Scan for the cell matching the given text and deliver its (X, Y) coordinate at center. 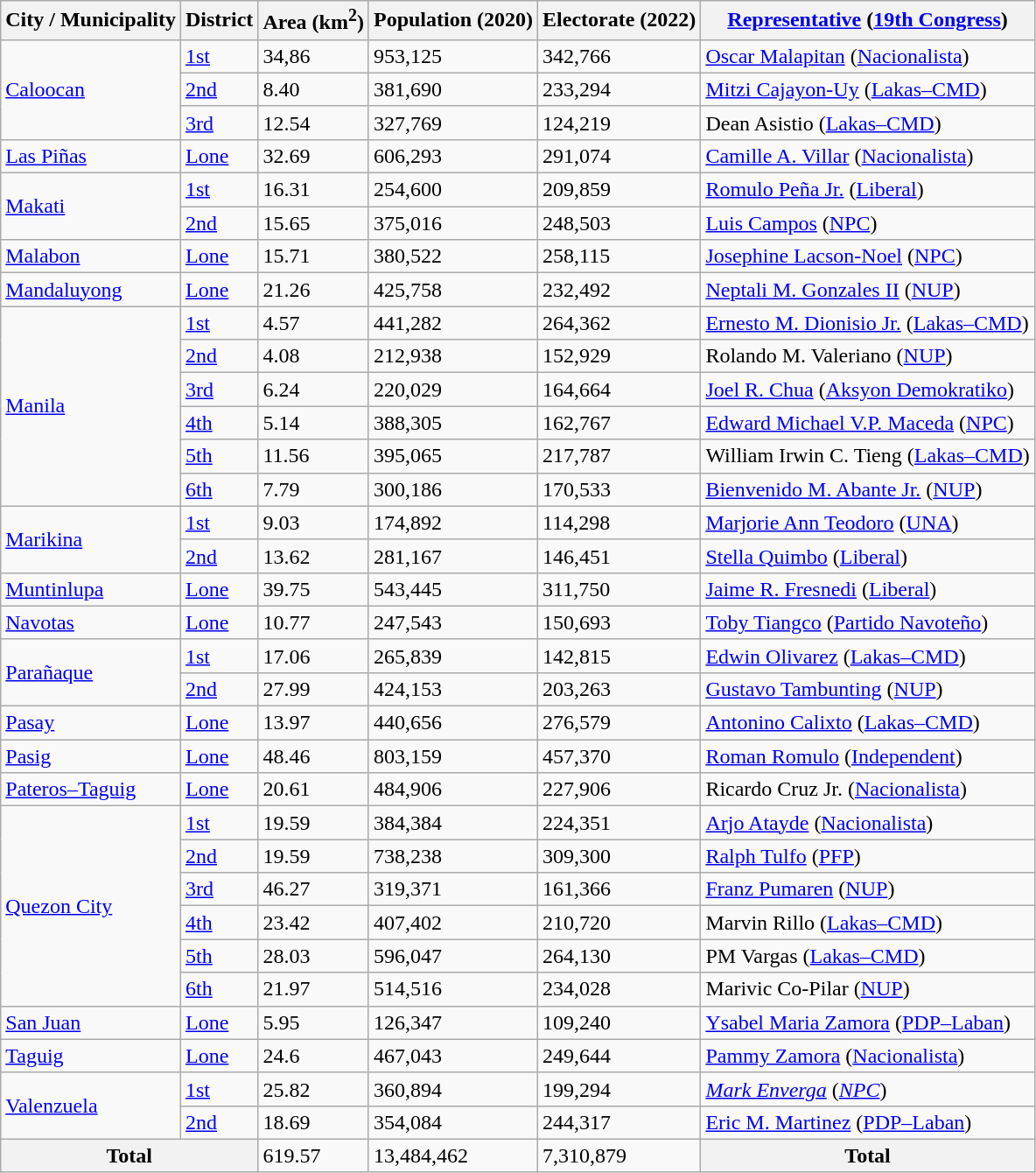
619.57 (313, 1155)
32.69 (313, 156)
291,074 (619, 156)
114,298 (619, 523)
San Juan (91, 1022)
Muntinlupa (91, 589)
606,293 (453, 156)
375,016 (453, 223)
Bienvenido M. Abante Jr. (NUP) (868, 489)
126,347 (453, 1022)
Joel R. Chua (Aksyon Demokratiko) (868, 390)
7.79 (313, 489)
Edward Michael V.P. Maceda (NPC) (868, 423)
Electorate (2022) (619, 21)
247,543 (453, 622)
124,219 (619, 123)
254,600 (453, 190)
309,300 (619, 856)
395,065 (453, 456)
440,656 (453, 723)
142,815 (619, 656)
Mark Enverga (NPC) (868, 1089)
146,451 (619, 556)
Antonino Calixto (Lakas–CMD) (868, 723)
109,240 (619, 1022)
48.46 (313, 756)
150,693 (619, 622)
276,579 (619, 723)
25.82 (313, 1089)
Franz Pumaren (NUP) (868, 889)
27.99 (313, 689)
Valenzuela (91, 1106)
Romulo Peña Jr. (Liberal) (868, 190)
15.71 (313, 256)
388,305 (453, 423)
13.97 (313, 723)
17.06 (313, 656)
5.95 (313, 1022)
209,859 (619, 190)
Jaime R. Fresnedi (Liberal) (868, 589)
174,892 (453, 523)
354,084 (453, 1122)
Manila (91, 406)
596,047 (453, 956)
Neptali M. Gonzales II (NUP) (868, 290)
4.08 (313, 356)
803,159 (453, 756)
39.75 (313, 589)
384,384 (453, 823)
Luis Campos (NPC) (868, 223)
Ricardo Cruz Jr. (Nacionalista) (868, 790)
258,115 (619, 256)
360,894 (453, 1089)
Dean Asistio (Lakas–CMD) (868, 123)
Representative (19th Congress) (868, 21)
300,186 (453, 489)
424,153 (453, 689)
Gustavo Tambunting (NUP) (868, 689)
425,758 (453, 290)
Ysabel Maria Zamora (PDP–Laban) (868, 1022)
162,767 (619, 423)
Eric M. Martinez (PDP–Laban) (868, 1122)
Navotas (91, 622)
738,238 (453, 856)
Malabon (91, 256)
24.6 (313, 1056)
164,664 (619, 390)
Makati (91, 207)
265,839 (453, 656)
21.26 (313, 290)
21.97 (313, 989)
Roman Romulo (Independent) (868, 756)
441,282 (453, 323)
7,310,879 (619, 1155)
Edwin Olivarez (Lakas–CMD) (868, 656)
248,503 (619, 223)
Parañaque (91, 672)
244,317 (619, 1122)
199,294 (619, 1089)
342,766 (619, 56)
467,043 (453, 1056)
10.77 (313, 622)
Mitzi Cajayon-Uy (Lakas–CMD) (868, 89)
23.42 (313, 923)
Pasay (91, 723)
13.62 (313, 556)
311,750 (619, 589)
161,366 (619, 889)
Population (2020) (453, 21)
210,720 (619, 923)
9.03 (313, 523)
William Irwin C. Tieng (Lakas–CMD) (868, 456)
6.24 (313, 390)
Camille A. Villar (Nacionalista) (868, 156)
217,787 (619, 456)
4.57 (313, 323)
28.03 (313, 956)
319,371 (453, 889)
Pasig (91, 756)
11.56 (313, 456)
234,028 (619, 989)
City / Municipality (91, 21)
203,263 (619, 689)
170,533 (619, 489)
16.31 (313, 190)
13,484,462 (453, 1155)
Stella Quimbo (Liberal) (868, 556)
PM Vargas (Lakas–CMD) (868, 956)
Oscar Malapitan (Nacionalista) (868, 56)
34,86 (313, 56)
Pateros–Taguig (91, 790)
Marivic Co-Pilar (NUP) (868, 989)
953,125 (453, 56)
18.69 (313, 1122)
264,362 (619, 323)
514,516 (453, 989)
232,492 (619, 290)
Marvin Rillo (Lakas–CMD) (868, 923)
Caloocan (91, 89)
15.65 (313, 223)
220,029 (453, 390)
227,906 (619, 790)
457,370 (619, 756)
Area (km2) (313, 21)
Arjo Atayde (Nacionalista) (868, 823)
Josephine Lacson-Noel (NPC) (868, 256)
543,445 (453, 589)
381,690 (453, 89)
152,929 (619, 356)
Pammy Zamora (Nacionalista) (868, 1056)
Toby Tiangco (Partido Navoteño) (868, 622)
380,522 (453, 256)
Ralph Tulfo (PFP) (868, 856)
484,906 (453, 790)
Mandaluyong (91, 290)
281,167 (453, 556)
Marjorie Ann Teodoro (UNA) (868, 523)
249,644 (619, 1056)
Rolando M. Valeriano (NUP) (868, 356)
20.61 (313, 790)
Las Piñas (91, 156)
District (219, 21)
212,938 (453, 356)
Marikina (91, 539)
Taguig (91, 1056)
233,294 (619, 89)
5.14 (313, 423)
46.27 (313, 889)
224,351 (619, 823)
8.40 (313, 89)
407,402 (453, 923)
Quezon City (91, 906)
12.54 (313, 123)
264,130 (619, 956)
Ernesto M. Dionisio Jr. (Lakas–CMD) (868, 323)
327,769 (453, 123)
